From the cell containing the given text, extract its center point as (x, y) coordinate. 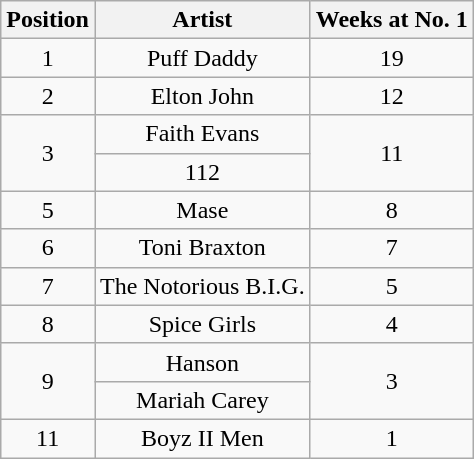
19 (392, 58)
4 (392, 324)
Elton John (202, 96)
Spice Girls (202, 324)
Mariah Carey (202, 400)
Puff Daddy (202, 58)
112 (202, 172)
Hanson (202, 362)
Mase (202, 210)
Toni Braxton (202, 248)
The Notorious B.I.G. (202, 286)
Artist (202, 20)
Weeks at No. 1 (392, 20)
9 (48, 381)
2 (48, 96)
12 (392, 96)
Boyz II Men (202, 438)
Faith Evans (202, 134)
Position (48, 20)
6 (48, 248)
